Return [x, y] of the center of cell containing provided text 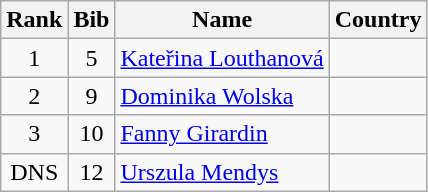
Dominika Wolska [222, 96]
1 [34, 58]
Urszula Mendys [222, 172]
Fanny Girardin [222, 134]
3 [34, 134]
Bib [92, 20]
Country [378, 20]
5 [92, 58]
2 [34, 96]
9 [92, 96]
DNS [34, 172]
Name [222, 20]
10 [92, 134]
12 [92, 172]
Kateřina Louthanová [222, 58]
Rank [34, 20]
